Scan for the cell matching the given text and deliver its [x, y] coordinate at center. 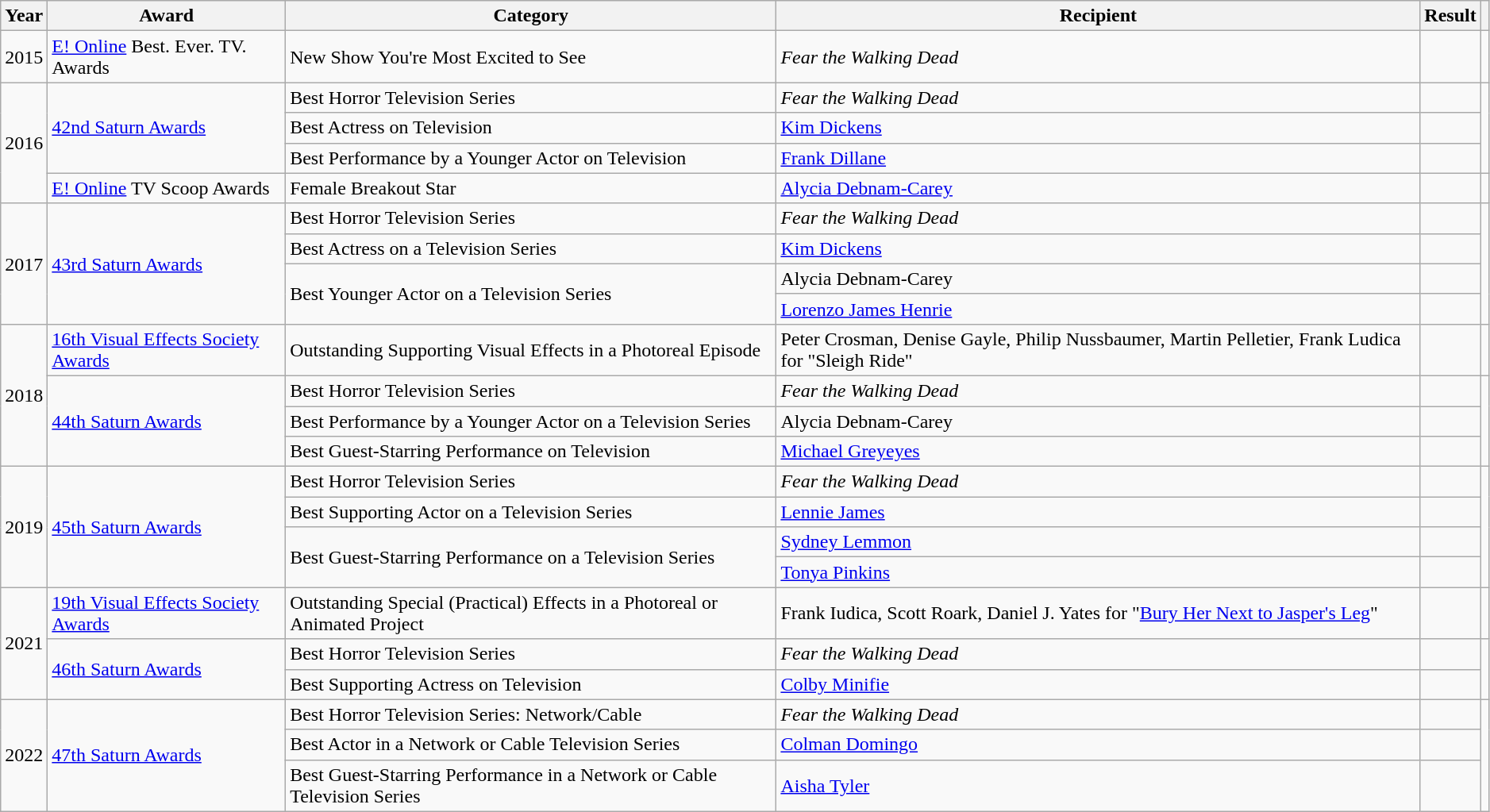
Award [167, 16]
2017 [24, 264]
Peter Crosman, Denise Gayle, Philip Nussbaumer, Martin Pelletier, Frank Ludica for "Sleigh Ride" [1099, 349]
Best Supporting Actress on Television [531, 684]
43rd Saturn Awards [167, 264]
E! Online TV Scoop Awards [167, 188]
Category [531, 16]
45th Saturn Awards [167, 527]
2022 [24, 756]
Michael Greyeyes [1099, 452]
Best Younger Actor on a Television Series [531, 294]
Recipient [1099, 16]
2021 [24, 643]
44th Saturn Awards [167, 421]
Outstanding Special (Practical) Effects in a Photoreal or Animated Project [531, 613]
Best Guest-Starring Performance on a Television Series [531, 557]
Lorenzo James Henrie [1099, 309]
Female Breakout Star [531, 188]
E! Online Best. Ever. TV. Awards [167, 57]
Result [1450, 16]
2016 [24, 143]
Best Actor in a Network or Cable Television Series [531, 745]
Colby Minifie [1099, 684]
Tonya Pinkins [1099, 572]
Best Actress on a Television Series [531, 248]
47th Saturn Awards [167, 756]
Sydney Lemmon [1099, 542]
Best Horror Television Series: Network/Cable [531, 714]
Lennie James [1099, 512]
Best Guest-Starring Performance in a Network or Cable Television Series [531, 786]
New Show You're Most Excited to See [531, 57]
Best Guest-Starring Performance on Television [531, 452]
2019 [24, 527]
Colman Domingo [1099, 745]
2018 [24, 395]
42nd Saturn Awards [167, 128]
19th Visual Effects Society Awards [167, 613]
46th Saturn Awards [167, 669]
2015 [24, 57]
Best Supporting Actor on a Television Series [531, 512]
Frank Iudica, Scott Roark, Daniel J. Yates for "Bury Her Next to Jasper's Leg" [1099, 613]
Best Performance by a Younger Actor on Television [531, 158]
Year [24, 16]
16th Visual Effects Society Awards [167, 349]
Aisha Tyler [1099, 786]
Outstanding Supporting Visual Effects in a Photoreal Episode [531, 349]
Frank Dillane [1099, 158]
Best Actress on Television [531, 128]
Best Performance by a Younger Actor on a Television Series [531, 421]
